Output the [X, Y] coordinate of the center of the cell containing the given text.  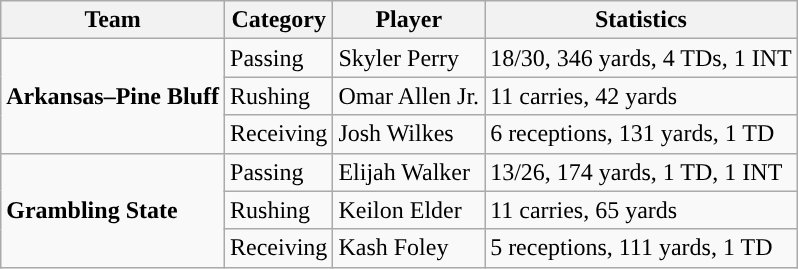
Elijah Walker [409, 172]
5 receptions, 111 yards, 1 TD [642, 248]
11 carries, 42 yards [642, 96]
Grambling State [113, 210]
18/30, 346 yards, 4 TDs, 1 INT [642, 58]
13/26, 174 yards, 1 TD, 1 INT [642, 172]
Josh Wilkes [409, 134]
Category [279, 20]
Skyler Perry [409, 58]
Team [113, 20]
Player [409, 20]
Kash Foley [409, 248]
Arkansas–Pine Bluff [113, 96]
6 receptions, 131 yards, 1 TD [642, 134]
11 carries, 65 yards [642, 210]
Statistics [642, 20]
Keilon Elder [409, 210]
Omar Allen Jr. [409, 96]
